Output the (X, Y) coordinate of the center of the cell containing the given text.  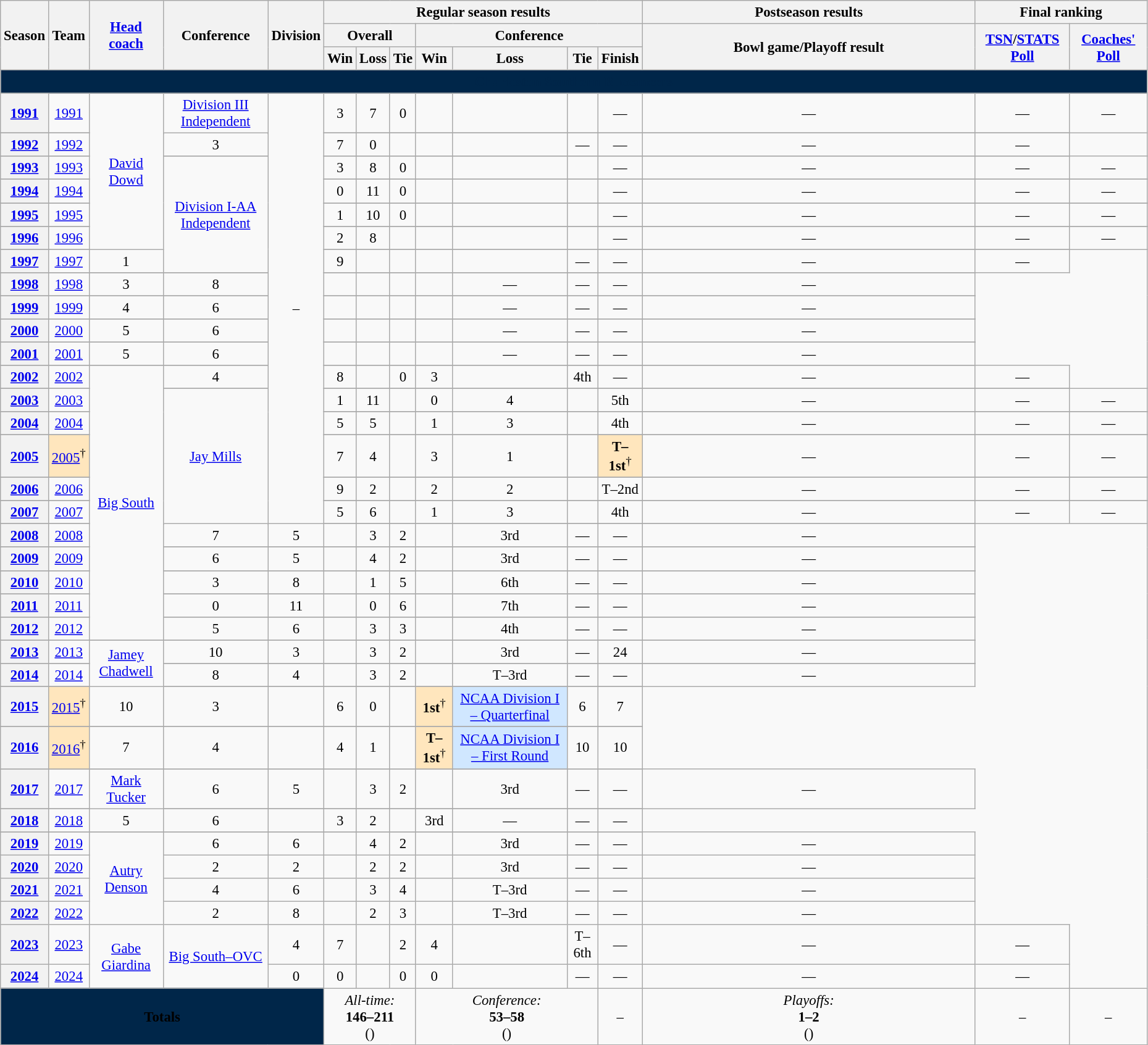
24 (620, 652)
Jamey Chadwell (126, 663)
NCAA Division I – First Round (510, 748)
T–6th (582, 944)
T–2nd (620, 489)
All-time:146–211() (371, 1017)
Conference:53–58() (506, 1017)
NCAA Division I – Quarterfinal (510, 706)
Overall (371, 36)
Season (25, 36)
Postseason results (808, 12)
2005 (25, 457)
Big South (126, 502)
Mark Tucker (126, 789)
2015† (69, 706)
Final ranking (1061, 12)
Finish (620, 59)
2005† (69, 457)
Totals (162, 1017)
Regular season results (484, 12)
2016† (69, 748)
Big South–OVC (216, 956)
Bowl game/Playoff result (808, 47)
TSN/STATS Poll (1023, 47)
Division (296, 36)
Division I-AA Independent (216, 215)
5th (620, 400)
Gabe Giardina (126, 956)
David Dowd (126, 172)
Head coach (126, 36)
Coaches' Poll (1108, 47)
2016 (25, 748)
Jay Mills (216, 456)
6th (510, 582)
1st† (434, 706)
Autry Denson (126, 878)
Division III Independent (216, 114)
2015 (25, 706)
7th (510, 606)
Playoffs:1–2() (808, 1017)
Team (69, 36)
Charleston Southern Buccaneers (574, 82)
